Return the (x, y) coordinate for the center point of the cell that contains the specified text.  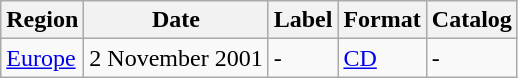
Format (382, 20)
Catalog (472, 20)
2 November 2001 (176, 58)
Region (42, 20)
Date (176, 20)
Label (303, 20)
CD (382, 58)
Europe (42, 58)
